Pinpoint the cell where the given text exists, returning its (X, Y) midpoint coordinate. 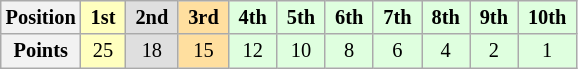
2nd (152, 17)
10th (547, 17)
2 (494, 51)
8th (446, 17)
6 (397, 51)
8 (349, 51)
15 (203, 51)
1 (547, 51)
1st (104, 17)
5th (301, 17)
7th (397, 17)
Points (41, 51)
9th (494, 17)
25 (104, 51)
Position (41, 17)
4th (253, 17)
3rd (203, 17)
12 (253, 51)
4 (446, 51)
18 (152, 51)
6th (349, 17)
10 (301, 51)
